Locate the cell with the specified text and output its [X, Y] center coordinate. 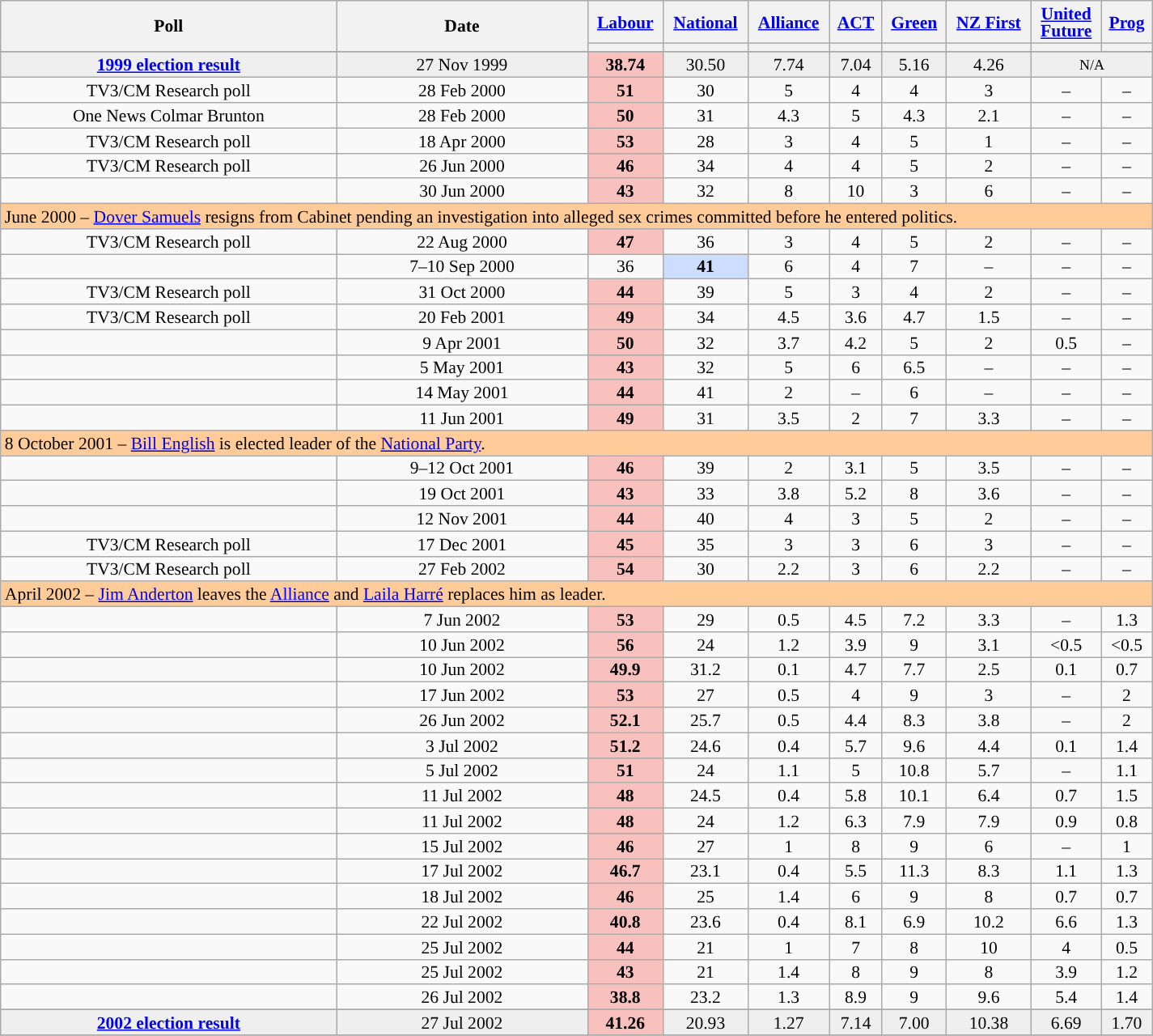
11.3 [914, 871]
54 [625, 568]
8 October 2001 – Bill English is elected leader of the National Party. [577, 444]
Poll [168, 26]
23.6 [706, 921]
5.2 [856, 494]
2.5 [989, 670]
9 Apr 2001 [462, 342]
26 Jun 2002 [462, 720]
6.69 [1066, 1023]
National [706, 22]
19 Oct 2001 [462, 494]
4.26 [989, 65]
6.6 [1066, 921]
30 Jun 2000 [462, 191]
20 Feb 2001 [462, 317]
27 Nov 1999 [462, 65]
47 [625, 241]
17 Jul 2002 [462, 871]
27 Feb 2002 [462, 568]
5.4 [1066, 997]
38.74 [625, 65]
1999 election result [168, 65]
24.6 [706, 745]
0.8 [1127, 821]
41.26 [625, 1023]
11 Jun 2001 [462, 418]
30.50 [706, 65]
3.7 [788, 342]
38.8 [625, 997]
7 Jun 2002 [462, 620]
7.00 [914, 1023]
7–10 Sep 2000 [462, 267]
10.8 [914, 771]
7.2 [914, 620]
Green [914, 22]
35 [706, 544]
46.7 [625, 871]
NZ First [989, 22]
9–12 Oct 2001 [462, 468]
26 Jun 2000 [462, 165]
31 Oct 2000 [462, 291]
51.2 [625, 745]
Prog [1127, 22]
10.1 [914, 796]
18 Jul 2002 [462, 897]
23.1 [706, 871]
United Future [1066, 22]
ACT [856, 22]
40 [706, 518]
2002 election result [168, 1023]
One News Colmar Brunton [168, 115]
12 Nov 2001 [462, 518]
6.9 [914, 921]
7.74 [788, 65]
33 [706, 494]
5 Jul 2002 [462, 771]
5.8 [856, 796]
6.4 [989, 796]
22 Aug 2000 [462, 241]
0.9 [1066, 821]
5.5 [856, 871]
22 Jul 2002 [462, 921]
6.5 [914, 367]
June 2000 – Dover Samuels resigns from Cabinet pending an investigation into alleged sex crimes committed before he entered politics. [577, 217]
15 Jul 2002 [462, 847]
Labour [625, 22]
1.27 [788, 1023]
27 Jul 2002 [462, 1023]
18 Apr 2000 [462, 141]
31.2 [706, 670]
5 May 2001 [462, 367]
56 [625, 644]
7.14 [856, 1023]
10.38 [989, 1023]
7.04 [856, 65]
6.3 [856, 821]
45 [625, 544]
23.2 [706, 997]
24.5 [706, 796]
14 May 2001 [462, 393]
20.93 [706, 1023]
8.9 [856, 997]
3 Jul 2002 [462, 745]
40.8 [625, 921]
25.7 [706, 720]
Alliance [788, 22]
5.16 [914, 65]
7.7 [914, 670]
25 [706, 897]
2.1 [989, 115]
N/A [1092, 65]
April 2002 – Jim Anderton leaves the Alliance and Laila Harré replaces him as leader. [577, 594]
28 [706, 141]
10.2 [989, 921]
26 Jul 2002 [462, 997]
17 Jun 2002 [462, 694]
8.1 [856, 921]
29 [706, 620]
1.70 [1127, 1023]
4.2 [856, 342]
52.1 [625, 720]
17 Dec 2001 [462, 544]
49.9 [625, 670]
Date [462, 26]
